Find where the given text appears and provide that cell's center as (x, y) coordinate. 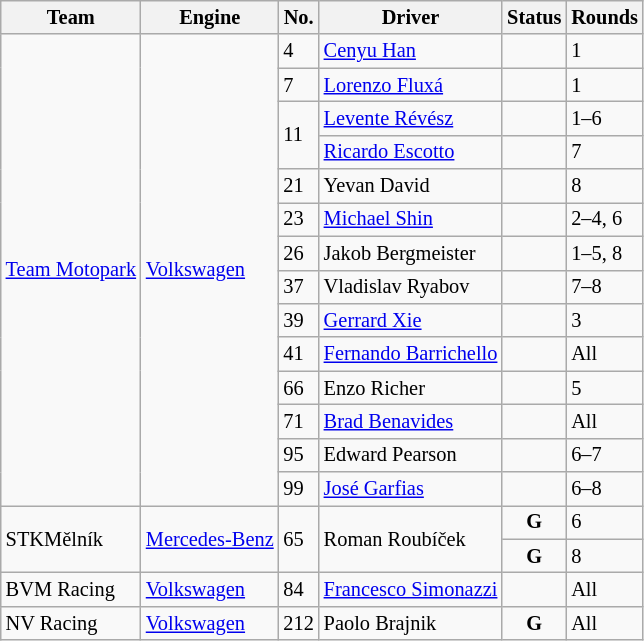
65 (299, 538)
5 (604, 388)
37 (299, 287)
José Garfias (410, 489)
Yevan David (410, 186)
2–4, 6 (604, 219)
Brad Benavides (410, 421)
Team (71, 17)
Status (534, 17)
Mercedes-Benz (210, 538)
21 (299, 186)
Edward Pearson (410, 455)
Paolo Brajnik (410, 623)
Rounds (604, 17)
39 (299, 320)
Vladislav Ryabov (410, 287)
4 (299, 51)
95 (299, 455)
Cenyu Han (410, 51)
23 (299, 219)
71 (299, 421)
11 (299, 134)
Roman Roubíček (410, 538)
Lorenzo Fluxá (410, 85)
6 (604, 522)
7–8 (604, 287)
41 (299, 354)
3 (604, 320)
1–6 (604, 118)
No. (299, 17)
Fernando Barrichello (410, 354)
6–7 (604, 455)
66 (299, 388)
Driver (410, 17)
6–8 (604, 489)
Francesco Simonazzi (410, 589)
84 (299, 589)
Gerrard Xie (410, 320)
STKMělník (71, 538)
Team Motopark (71, 270)
99 (299, 489)
1–5, 8 (604, 253)
Jakob Bergmeister (410, 253)
Levente Révész (410, 118)
BVM Racing (71, 589)
Michael Shin (410, 219)
Enzo Richer (410, 388)
NV Racing (71, 623)
Engine (210, 17)
26 (299, 253)
212 (299, 623)
Ricardo Escotto (410, 152)
